Find where the given text appears and provide that cell's center as [X, Y] coordinate. 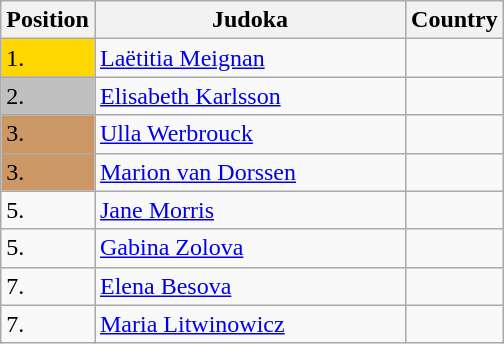
Gabina Zolova [250, 248]
Position [48, 20]
Judoka [250, 20]
Elena Besova [250, 286]
Ulla Werbrouck [250, 134]
2. [48, 96]
Maria Litwinowicz [250, 324]
Marion van Dorssen [250, 172]
Country [455, 20]
Laëtitia Meignan [250, 58]
Jane Morris [250, 210]
1. [48, 58]
Elisabeth Karlsson [250, 96]
